From the cell containing the given text, extract its center point as [x, y] coordinate. 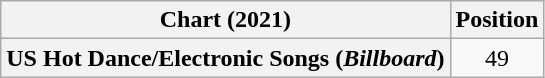
49 [497, 58]
US Hot Dance/Electronic Songs (Billboard) [226, 58]
Position [497, 20]
Chart (2021) [226, 20]
